Find where the given text appears and provide that cell's center as [X, Y] coordinate. 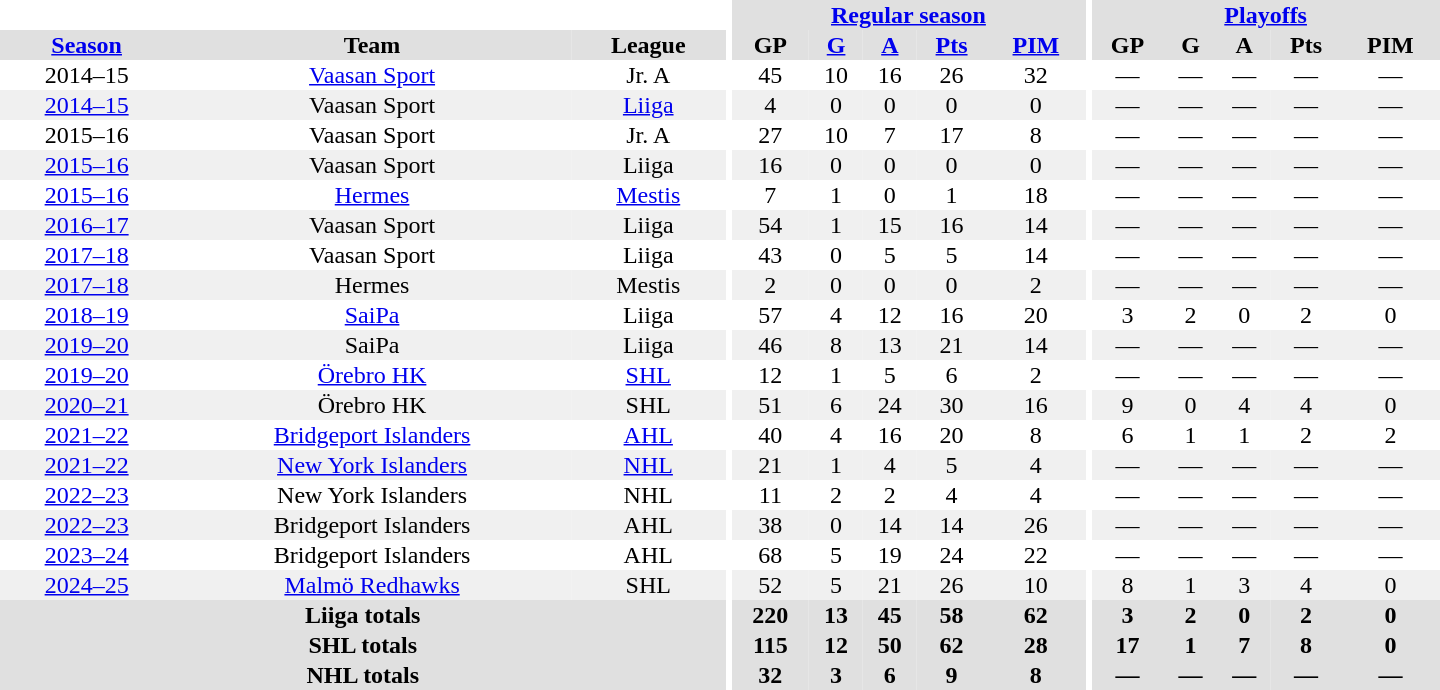
30 [952, 405]
SHL totals [363, 645]
57 [771, 315]
15 [890, 225]
40 [771, 435]
Season [86, 45]
2024–25 [86, 585]
2018–19 [86, 315]
52 [771, 585]
46 [771, 345]
54 [771, 225]
Playoffs [1266, 15]
2020–21 [86, 405]
115 [771, 645]
Regular season [909, 15]
43 [771, 255]
League [648, 45]
28 [1036, 645]
NHL totals [363, 675]
18 [1036, 195]
50 [890, 645]
38 [771, 525]
51 [771, 405]
Malmö Redhawks [372, 585]
58 [952, 615]
22 [1036, 555]
68 [771, 555]
Liiga totals [363, 615]
Team [372, 45]
2023–24 [86, 555]
220 [771, 615]
11 [771, 495]
27 [771, 135]
2016–17 [86, 225]
19 [890, 555]
